Identify which cell holds the provided text, then report its [x, y] central coordinate. 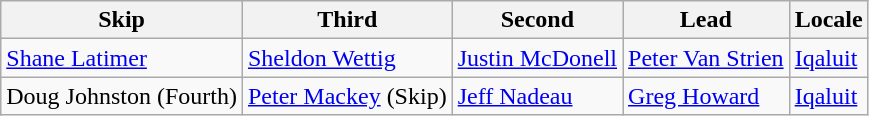
Shane Latimer [122, 58]
Doug Johnston (Fourth) [122, 96]
Sheldon Wettig [347, 58]
Justin McDonell [537, 58]
Jeff Nadeau [537, 96]
Second [537, 20]
Skip [122, 20]
Greg Howard [706, 96]
Peter Mackey (Skip) [347, 96]
Lead [706, 20]
Third [347, 20]
Locale [828, 20]
Peter Van Strien [706, 58]
